For the text-containing cell, return its midpoint in [x, y] coordinate format. 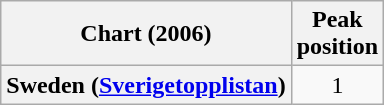
1 [337, 85]
Sweden (Sverigetopplistan) [146, 85]
Peakposition [337, 34]
Chart (2006) [146, 34]
